From the cell containing the given text, extract its center point as [x, y] coordinate. 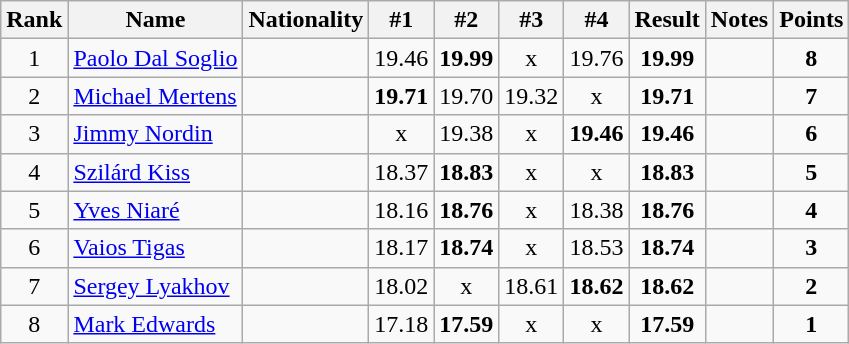
#2 [466, 20]
18.37 [402, 172]
18.61 [532, 286]
Nationality [306, 20]
19.76 [596, 58]
Paolo Dal Soglio [156, 58]
Yves Niaré [156, 210]
18.17 [402, 248]
17.18 [402, 324]
18.53 [596, 248]
Szilárd Kiss [156, 172]
18.02 [402, 286]
Rank [34, 20]
18.16 [402, 210]
Mark Edwards [156, 324]
19.32 [532, 96]
#1 [402, 20]
#3 [532, 20]
Points [812, 20]
Vaios Tigas [156, 248]
18.38 [596, 210]
Michael Mertens [156, 96]
19.38 [466, 134]
Notes [739, 20]
Result [667, 20]
#4 [596, 20]
Name [156, 20]
19.70 [466, 96]
Jimmy Nordin [156, 134]
Sergey Lyakhov [156, 286]
